Locate the cell with the specified text and output its [X, Y] center coordinate. 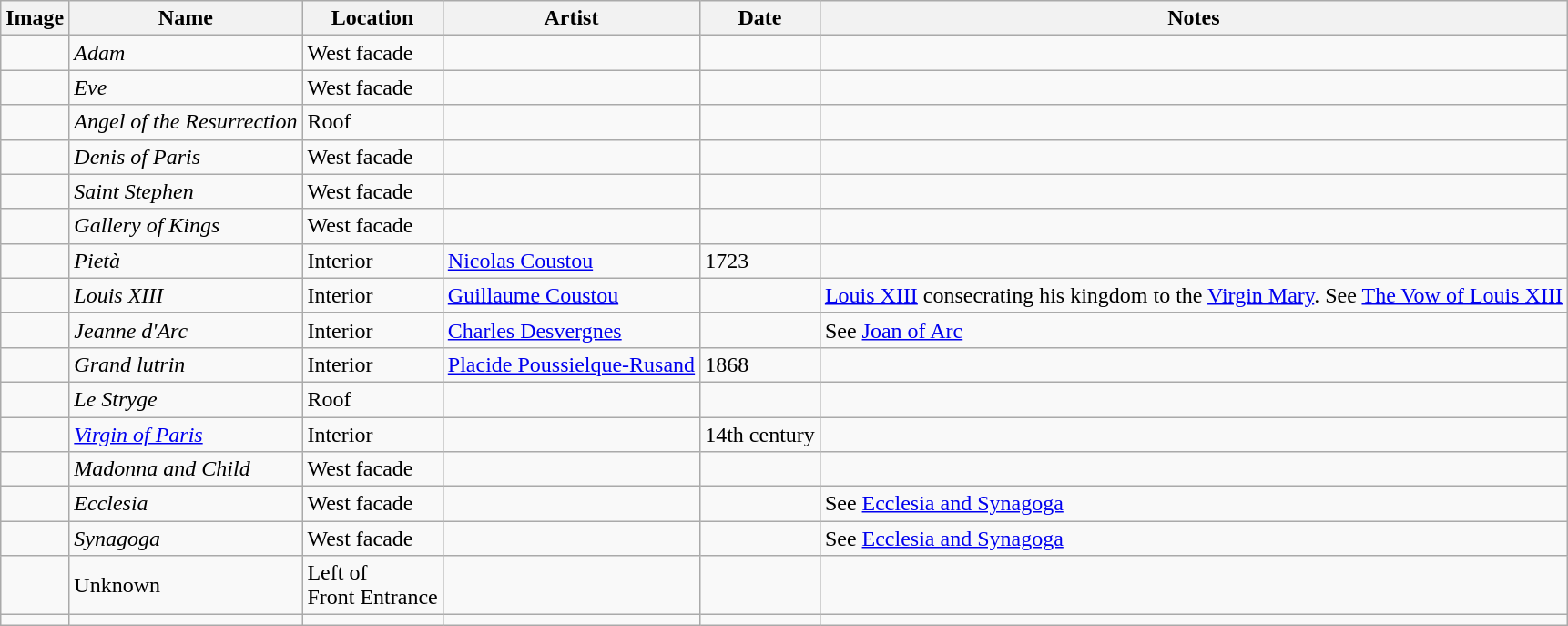
Location [372, 18]
Denis of Paris [186, 157]
Virgin of Paris [186, 435]
Unknown [186, 585]
Eve [186, 87]
Placide Poussielque-Rusand [571, 364]
Jeanne d'Arc [186, 330]
Louis XIII consecrating his kingdom to the Virgin Mary. See The Vow of Louis XIII [1193, 295]
Guillaume Coustou [571, 295]
Notes [1193, 18]
Louis XIII [186, 295]
Angel of the Resurrection [186, 122]
Date [760, 18]
Saint Stephen [186, 191]
Ecclesia [186, 504]
Nicolas Coustou [571, 261]
Grand lutrin [186, 364]
Artist [571, 18]
Gallery of Kings [186, 226]
See Joan of Arc [1193, 330]
Madonna and Child [186, 469]
Synagoga [186, 539]
1723 [760, 261]
Charles Desvergnes [571, 330]
Adam [186, 53]
Le Stryge [186, 399]
Image [35, 18]
14th century [760, 435]
Pietà [186, 261]
Left ofFront Entrance [372, 585]
1868 [760, 364]
Name [186, 18]
